Locate the cell with the specified text and output its (X, Y) center coordinate. 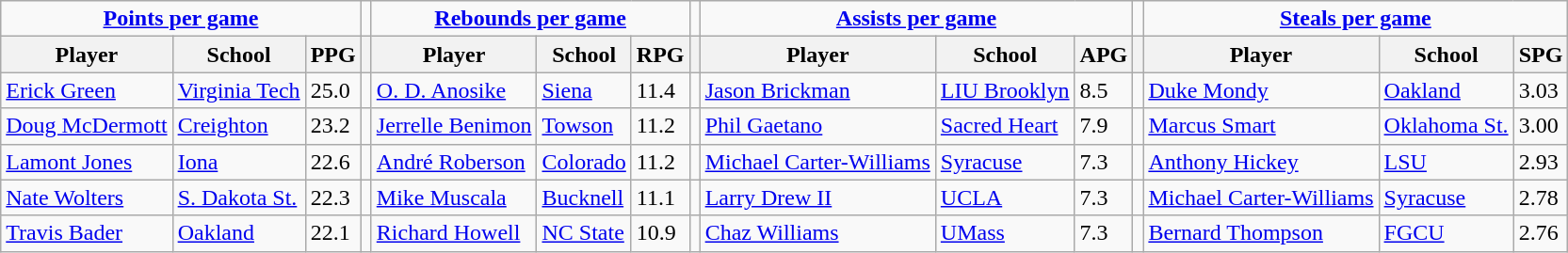
SPG (1541, 55)
23.2 (333, 126)
Phil Gaetano (817, 126)
André Roberson (454, 162)
7.9 (1104, 126)
Bucknell (584, 198)
Mike Muscala (454, 198)
O. D. Anosike (454, 90)
Duke Mondy (1261, 90)
UMass (1005, 233)
Lamont Jones (87, 162)
Assists per game (916, 19)
Travis Bader (87, 233)
UCLA (1005, 198)
RPG (660, 55)
11.1 (660, 198)
Anthony Hickey (1261, 162)
22.6 (333, 162)
Colorado (584, 162)
Oklahoma St. (1447, 126)
22.3 (333, 198)
3.03 (1541, 90)
2.93 (1541, 162)
Erick Green (87, 90)
Richard Howell (454, 233)
11.4 (660, 90)
FGCU (1447, 233)
Rebounds per game (530, 19)
Iona (239, 162)
Marcus Smart (1261, 126)
Chaz Williams (817, 233)
22.1 (333, 233)
2.78 (1541, 198)
Jason Brickman (817, 90)
LIU Brooklyn (1005, 90)
Points per game (181, 19)
LSU (1447, 162)
3.00 (1541, 126)
APG (1104, 55)
Creighton (239, 126)
Nate Wolters (87, 198)
S. Dakota St. (239, 198)
NC State (584, 233)
Jerrelle Benimon (454, 126)
Steals per game (1356, 19)
Doug McDermott (87, 126)
8.5 (1104, 90)
Siena (584, 90)
10.9 (660, 233)
Bernard Thompson (1261, 233)
2.76 (1541, 233)
25.0 (333, 90)
Sacred Heart (1005, 126)
PPG (333, 55)
Larry Drew II (817, 198)
Virginia Tech (239, 90)
Towson (584, 126)
